For the text-containing cell, return its midpoint in (X, Y) coordinate format. 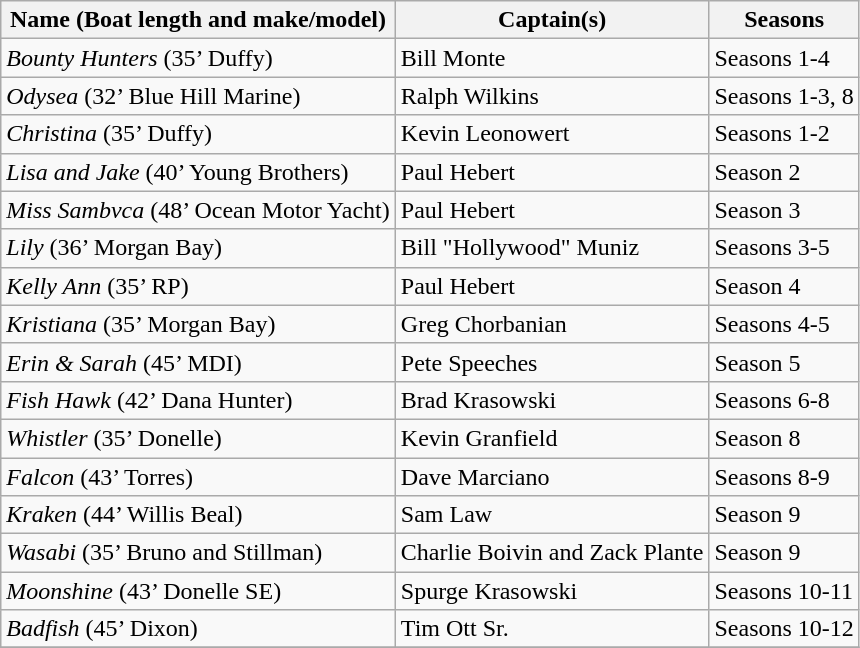
Seasons 1-3, 8 (784, 96)
Sam Law (552, 515)
Seasons 1-2 (784, 134)
Season 2 (784, 172)
Season 4 (784, 286)
Seasons (784, 20)
Falcon (43’ Torres) (198, 477)
Seasons 8-9 (784, 477)
Badfish (45’ Dixon) (198, 629)
Lisa and Jake (40’ Young Brothers) (198, 172)
Pete Speeches (552, 362)
Seasons 6-8 (784, 400)
Moonshine (43’ Donelle SE) (198, 591)
Greg Chorbanian (552, 324)
Christina (35’ Duffy) (198, 134)
Bill "Hollywood" Muniz (552, 248)
Seasons 1-4 (784, 58)
Name (Boat length and make/model) (198, 20)
Seasons 3-5 (784, 248)
Kraken (44’ Willis Beal) (198, 515)
Miss Sambvca (48’ Ocean Motor Yacht) (198, 210)
Kristiana (35’ Morgan Bay) (198, 324)
Captain(s) (552, 20)
Odysea (32’ Blue Hill Marine) (198, 96)
Erin & Sarah (45’ MDI) (198, 362)
Seasons 10-12 (784, 629)
Spurge Krasowski (552, 591)
Kelly Ann (35’ RP) (198, 286)
Whistler (35’ Donelle) (198, 438)
Kevin Granfield (552, 438)
Seasons 4-5 (784, 324)
Ralph Wilkins (552, 96)
Season 3 (784, 210)
Seasons 10-11 (784, 591)
Wasabi (35’ Bruno and Stillman) (198, 553)
Bounty Hunters (35’ Duffy) (198, 58)
Charlie Boivin and Zack Plante (552, 553)
Bill Monte (552, 58)
Lily (36’ Morgan Bay) (198, 248)
Fish Hawk (42’ Dana Hunter) (198, 400)
Dave Marciano (552, 477)
Tim Ott Sr. (552, 629)
Kevin Leonowert (552, 134)
Season 8 (784, 438)
Brad Krasowski (552, 400)
Season 5 (784, 362)
